Locate the cell with the specified text and output its (X, Y) center coordinate. 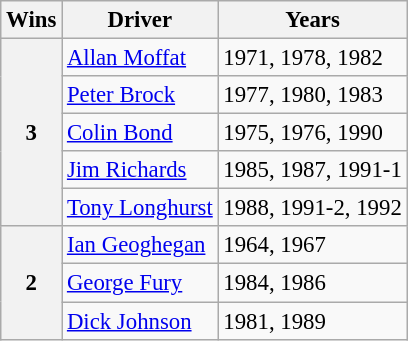
Colin Bond (140, 133)
1971, 1978, 1982 (312, 58)
1984, 1986 (312, 283)
1985, 1987, 1991-1 (312, 170)
Tony Longhurst (140, 208)
1981, 1989 (312, 321)
Ian Geoghegan (140, 245)
Jim Richards (140, 170)
1988, 1991-2, 1992 (312, 208)
3 (32, 133)
Driver (140, 20)
1964, 1967 (312, 245)
George Fury (140, 283)
2 (32, 282)
1977, 1980, 1983 (312, 95)
Wins (32, 20)
Peter Brock (140, 95)
1975, 1976, 1990 (312, 133)
Years (312, 20)
Allan Moffat (140, 58)
Dick Johnson (140, 321)
